For the text-containing cell, return its midpoint in (x, y) coordinate format. 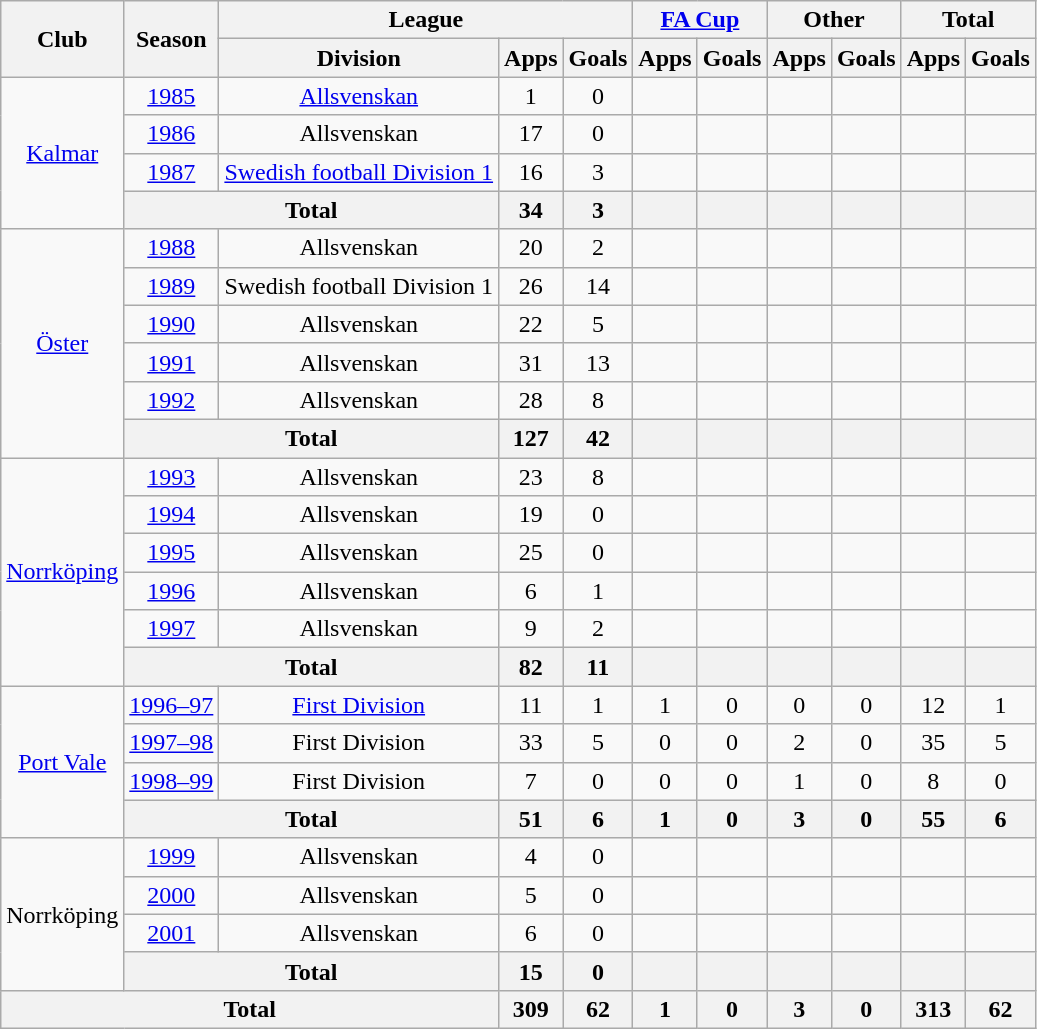
51 (531, 819)
1994 (172, 515)
1995 (172, 553)
FA Cup (700, 20)
1991 (172, 362)
20 (531, 248)
14 (598, 286)
Season (172, 39)
127 (531, 438)
Club (62, 39)
2000 (172, 895)
309 (531, 1009)
7 (531, 781)
Other (834, 20)
1987 (172, 172)
League (426, 20)
31 (531, 362)
13 (598, 362)
2001 (172, 933)
35 (933, 743)
1999 (172, 857)
17 (531, 134)
12 (933, 705)
33 (531, 743)
1997 (172, 629)
Port Vale (62, 762)
1998–99 (172, 781)
Kalmar (62, 153)
1992 (172, 400)
34 (531, 210)
15 (531, 971)
42 (598, 438)
Öster (62, 343)
19 (531, 515)
9 (531, 629)
1990 (172, 324)
16 (531, 172)
1993 (172, 477)
Division (359, 58)
26 (531, 286)
313 (933, 1009)
25 (531, 553)
1988 (172, 248)
1996–97 (172, 705)
82 (531, 667)
28 (531, 400)
1986 (172, 134)
1997–98 (172, 743)
23 (531, 477)
4 (531, 857)
1989 (172, 286)
1996 (172, 591)
55 (933, 819)
22 (531, 324)
1985 (172, 96)
